From the cell containing the given text, extract its center point as [x, y] coordinate. 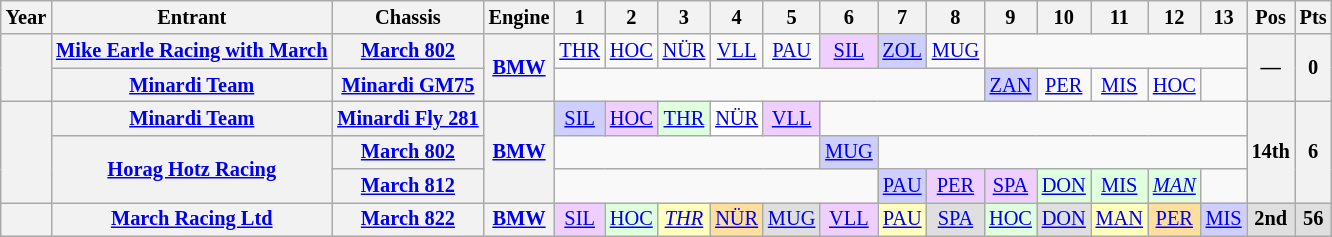
ZOL [902, 51]
4 [736, 17]
12 [1174, 17]
Chassis [408, 17]
1 [579, 17]
56 [1314, 219]
Horag Hotz Racing [192, 168]
Year [26, 17]
9 [1010, 17]
Minardi Fly 281 [408, 118]
Entrant [192, 17]
8 [956, 17]
— [1271, 68]
14th [1271, 152]
0 [1314, 68]
2 [632, 17]
ZAN [1010, 85]
Engine [520, 17]
10 [1064, 17]
5 [792, 17]
11 [1120, 17]
March 812 [408, 186]
3 [684, 17]
2nd [1271, 219]
Mike Earle Racing with March [192, 51]
Pts [1314, 17]
7 [902, 17]
March 822 [408, 219]
March Racing Ltd [192, 219]
Minardi GM75 [408, 85]
13 [1224, 17]
Pos [1271, 17]
